For the text-containing cell, return its midpoint in (x, y) coordinate format. 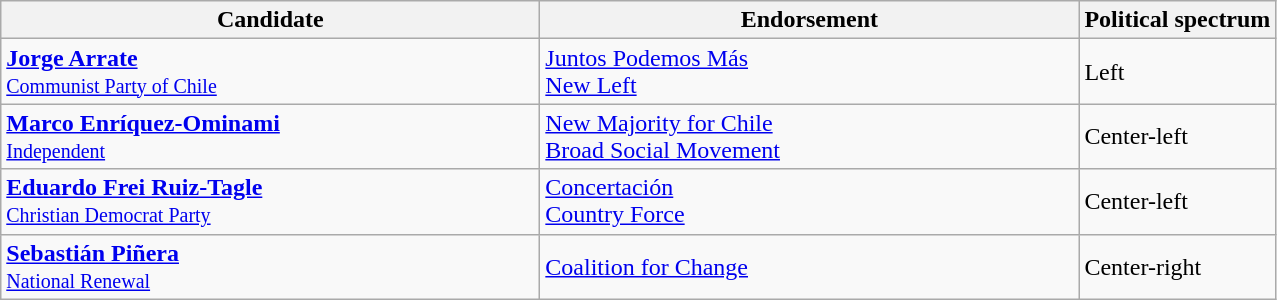
Candidate (270, 20)
Marco Enríquez-OminamiIndependent (270, 136)
Juntos Podemos MásNew Left (810, 72)
Eduardo Frei Ruiz-TagleChristian Democrat Party (270, 202)
Sebastián PiñeraNational Renewal (270, 266)
New Majority for ChileBroad Social Movement (810, 136)
Coalition for Change (810, 266)
Center-right (1178, 266)
Left (1178, 72)
Jorge ArrateCommunist Party of Chile (270, 72)
ConcertaciónCountry Force (810, 202)
Endorsement (810, 20)
Political spectrum (1178, 20)
